Capture the cell that displays the provided text and extract its (X, Y) central coordinate. 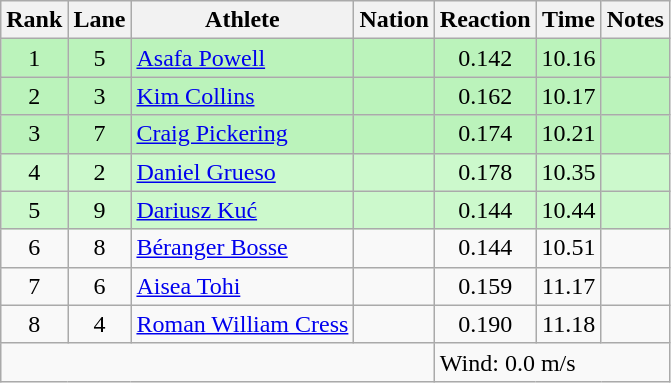
Aisea Tohi (242, 286)
Asafa Powell (242, 58)
10.16 (568, 58)
Athlete (242, 20)
Time (568, 20)
Daniel Grueso (242, 172)
1 (34, 58)
0.142 (485, 58)
0.190 (485, 324)
Rank (34, 20)
9 (100, 210)
Roman William Cress (242, 324)
11.18 (568, 324)
Kim Collins (242, 96)
0.178 (485, 172)
0.159 (485, 286)
10.44 (568, 210)
Notes (635, 20)
Lane (100, 20)
10.21 (568, 134)
Craig Pickering (242, 134)
10.35 (568, 172)
11.17 (568, 286)
10.17 (568, 96)
0.174 (485, 134)
Dariusz Kuć (242, 210)
0.162 (485, 96)
Béranger Bosse (242, 248)
Reaction (485, 20)
Wind: 0.0 m/s (552, 362)
Nation (394, 20)
10.51 (568, 248)
